Detect which cell encompasses the target text, then output its (x, y) center coordinate. 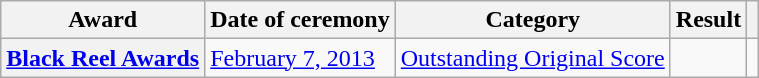
Award (103, 20)
Black Reel Awards (103, 58)
February 7, 2013 (300, 58)
Category (532, 20)
Result (708, 20)
Outstanding Original Score (532, 58)
Date of ceremony (300, 20)
